Find where the given text appears and provide that cell's center as [x, y] coordinate. 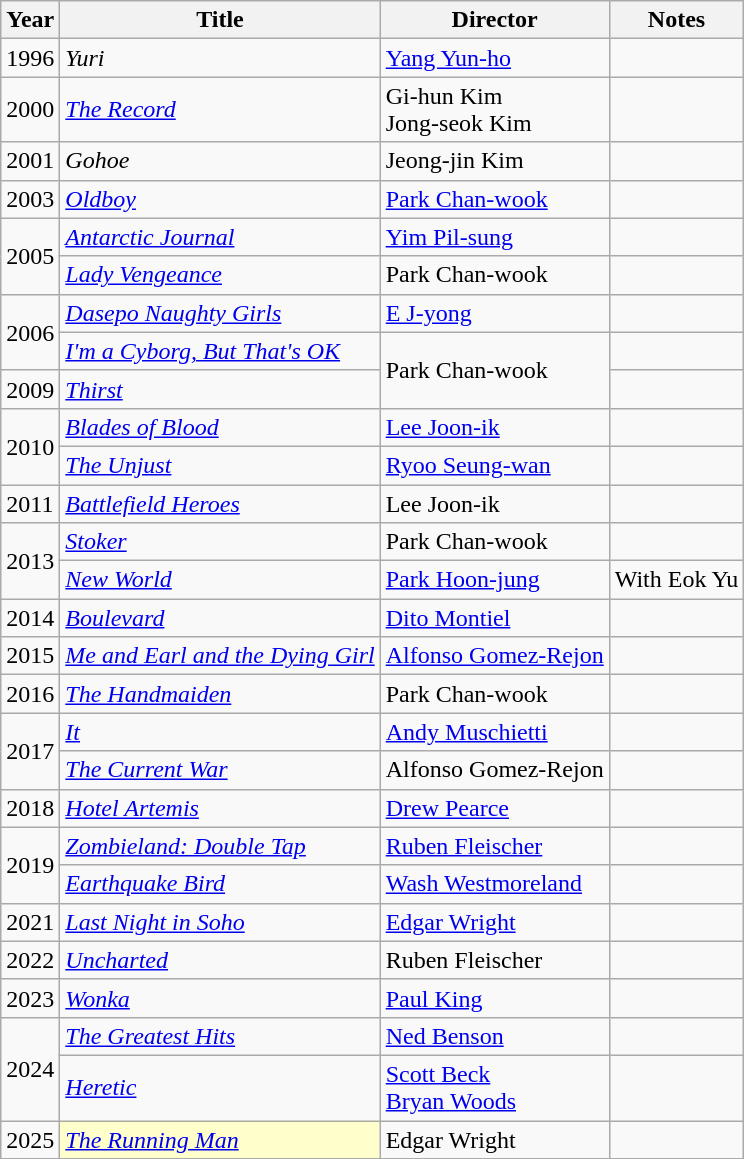
The Current War [220, 770]
Jeong-jin Kim [494, 161]
Director [494, 20]
Andy Muschietti [494, 732]
Paul King [494, 998]
2019 [30, 865]
The Running Man [220, 1139]
I'm a Cyborg, But That's OK [220, 351]
It [220, 732]
Stoker [220, 542]
Last Night in Soho [220, 922]
2023 [30, 998]
2016 [30, 694]
The Handmaiden [220, 694]
2001 [30, 161]
The Greatest Hits [220, 1036]
2018 [30, 808]
2014 [30, 618]
Yim Pil-sung [494, 237]
2003 [30, 199]
2015 [30, 656]
Ryoo Seung-wan [494, 465]
Drew Pearce [494, 808]
Oldboy [220, 199]
The Record [220, 110]
The Unjust [220, 465]
Scott BeckBryan Woods [494, 1088]
Antarctic Journal [220, 237]
Wonka [220, 998]
Earthquake Bird [220, 884]
Yang Yun-ho [494, 58]
Title [220, 20]
Uncharted [220, 960]
2009 [30, 389]
Boulevard [220, 618]
Lady Vengeance [220, 275]
Blades of Blood [220, 427]
Park Hoon-jung [494, 580]
Me and Earl and the Dying Girl [220, 656]
2011 [30, 503]
1996 [30, 58]
Gi-hun KimJong-seok Kim [494, 110]
Yuri [220, 58]
2005 [30, 256]
Year [30, 20]
Heretic [220, 1088]
Thirst [220, 389]
2013 [30, 561]
2006 [30, 332]
Dasepo Naughty Girls [220, 313]
Gohoe [220, 161]
Hotel Artemis [220, 808]
2025 [30, 1139]
2022 [30, 960]
Zombieland: Double Tap [220, 846]
2024 [30, 1068]
2017 [30, 751]
2000 [30, 110]
Wash Westmoreland [494, 884]
2021 [30, 922]
E J-yong [494, 313]
2010 [30, 446]
With Eok Yu [676, 580]
Notes [676, 20]
Battlefield Heroes [220, 503]
New World [220, 580]
Ned Benson [494, 1036]
Dito Montiel [494, 618]
